Extract the [x, y] coordinate from the center of the cell holding the provided text.  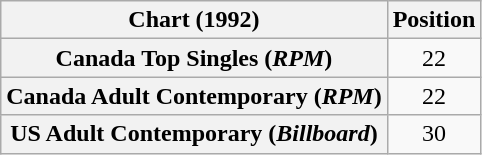
Canada Adult Contemporary (RPM) [194, 96]
US Adult Contemporary (Billboard) [194, 134]
30 [434, 134]
Position [434, 20]
Canada Top Singles (RPM) [194, 58]
Chart (1992) [194, 20]
